Locate the cell with the specified text and output its (x, y) center coordinate. 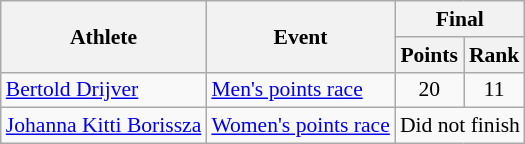
Final (460, 19)
Athlete (104, 36)
11 (494, 90)
Men's points race (300, 90)
Did not finish (460, 126)
Johanna Kitti Borissza (104, 126)
Rank (494, 55)
Points (430, 55)
Women's points race (300, 126)
Bertold Drijver (104, 90)
20 (430, 90)
Event (300, 36)
